Identify which cell holds the provided text, then report its (X, Y) central coordinate. 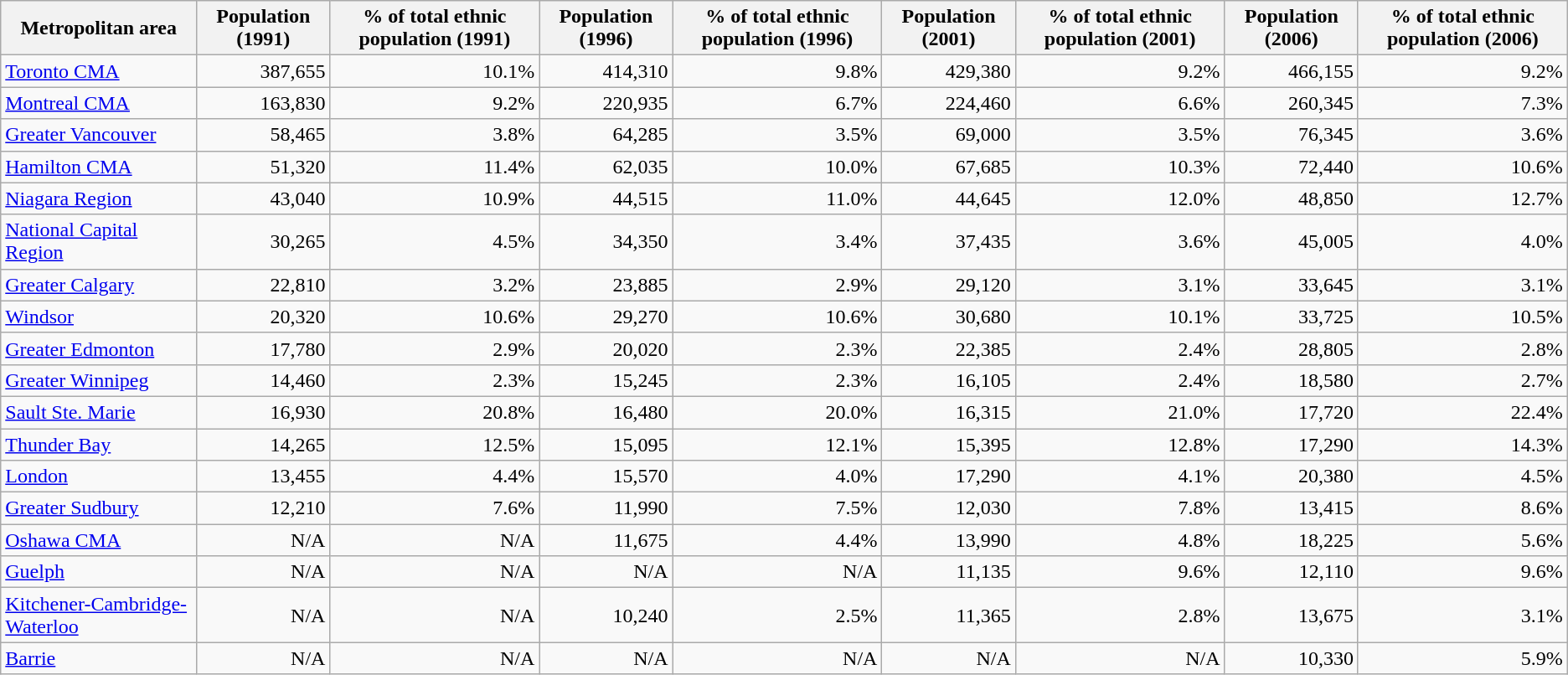
11.0% (777, 198)
4.8% (1120, 540)
224,460 (948, 103)
12,030 (948, 508)
Niagara Region (99, 198)
Population (2006) (1292, 28)
Hamilton CMA (99, 167)
414,310 (606, 71)
14,265 (263, 445)
29,120 (948, 285)
13,415 (1292, 508)
30,265 (263, 241)
20,320 (263, 317)
2.5% (777, 615)
17,720 (1292, 412)
12.5% (435, 445)
10.3% (1120, 167)
2.7% (1462, 380)
12,110 (1292, 572)
72,440 (1292, 167)
12.8% (1120, 445)
Population (2001) (948, 28)
44,515 (606, 198)
Population (1991) (263, 28)
22,385 (948, 348)
Montreal CMA (99, 103)
22.4% (1462, 412)
Metropolitan area (99, 28)
Greater Calgary (99, 285)
20.8% (435, 412)
10.5% (1462, 317)
13,675 (1292, 615)
16,105 (948, 380)
11.4% (435, 167)
163,830 (263, 103)
44,645 (948, 198)
67,685 (948, 167)
16,930 (263, 412)
7.6% (435, 508)
11,135 (948, 572)
8.6% (1462, 508)
76,345 (1292, 135)
Toronto CMA (99, 71)
18,580 (1292, 380)
London (99, 477)
6.6% (1120, 103)
12,210 (263, 508)
34,350 (606, 241)
Oshawa CMA (99, 540)
21.0% (1120, 412)
260,345 (1292, 103)
10.9% (435, 198)
7.3% (1462, 103)
69,000 (948, 135)
10,240 (606, 615)
4.1% (1120, 477)
3.4% (777, 241)
387,655 (263, 71)
Population (1996) (606, 28)
12.7% (1462, 198)
% of total ethnic population (2001) (1120, 28)
16,315 (948, 412)
3.2% (435, 285)
Greater Sudbury (99, 508)
7.5% (777, 508)
51,320 (263, 167)
28,805 (1292, 348)
22,810 (263, 285)
20,020 (606, 348)
% of total ethnic population (1991) (435, 28)
11,675 (606, 540)
6.7% (777, 103)
12.1% (777, 445)
11,365 (948, 615)
10,330 (1292, 658)
Greater Vancouver (99, 135)
Guelph (99, 572)
Windsor (99, 317)
5.9% (1462, 658)
% of total ethnic population (2006) (1462, 28)
Greater Winnipeg (99, 380)
Thunder Bay (99, 445)
13,990 (948, 540)
220,935 (606, 103)
Sault Ste. Marie (99, 412)
Barrie (99, 658)
15,245 (606, 380)
17,780 (263, 348)
15,570 (606, 477)
7.8% (1120, 508)
20.0% (777, 412)
64,285 (606, 135)
30,680 (948, 317)
43,040 (263, 198)
33,725 (1292, 317)
Kitchener-Cambridge-Waterloo (99, 615)
3.8% (435, 135)
429,380 (948, 71)
National Capital Region (99, 241)
37,435 (948, 241)
14,460 (263, 380)
Greater Edmonton (99, 348)
45,005 (1292, 241)
18,225 (1292, 540)
14.3% (1462, 445)
16,480 (606, 412)
62,035 (606, 167)
23,885 (606, 285)
29,270 (606, 317)
466,155 (1292, 71)
15,395 (948, 445)
58,465 (263, 135)
15,095 (606, 445)
10.0% (777, 167)
20,380 (1292, 477)
5.6% (1462, 540)
33,645 (1292, 285)
11,990 (606, 508)
12.0% (1120, 198)
48,850 (1292, 198)
% of total ethnic population (1996) (777, 28)
13,455 (263, 477)
9.8% (777, 71)
